Search for the cell housing the specified text and yield its [x, y] center coordinate. 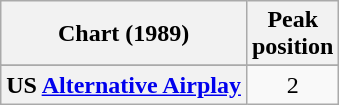
2 [292, 85]
US Alternative Airplay [124, 85]
Peakposition [292, 34]
Chart (1989) [124, 34]
